Output the (x, y) coordinate of the center of the cell containing the given text.  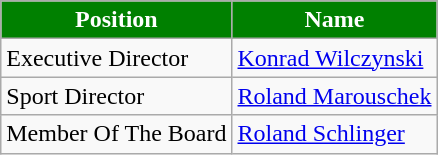
Executive Director (116, 58)
Member Of The Board (116, 134)
Roland Marouschek (334, 96)
Position (116, 20)
Roland Schlinger (334, 134)
Name (334, 20)
Sport Director (116, 96)
Konrad Wilczynski (334, 58)
